Pinpoint the cell where the given text exists, returning its [x, y] midpoint coordinate. 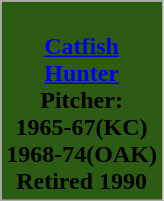
CatfishHunterPitcher:1965-67(KC)1968-74(OAK)Retired 1990 [82, 101]
